Locate the cell with the specified text and output its (X, Y) center coordinate. 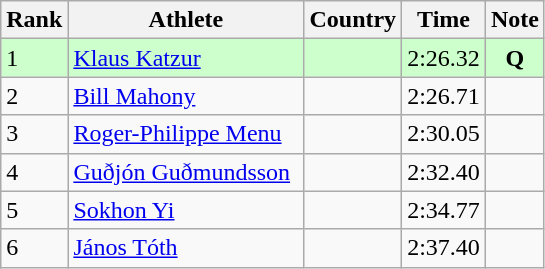
2:37.40 (444, 248)
Time (444, 20)
2:34.77 (444, 210)
Sokhon Yi (186, 210)
2:32.40 (444, 172)
1 (34, 58)
2:26.71 (444, 96)
2 (34, 96)
János Tóth (186, 248)
Guðjón Guðmundsson (186, 172)
6 (34, 248)
Country (353, 20)
3 (34, 134)
2:30.05 (444, 134)
Klaus Katzur (186, 58)
Q (514, 58)
Rank (34, 20)
2:26.32 (444, 58)
Note (514, 20)
Roger-Philippe Menu (186, 134)
Athlete (186, 20)
5 (34, 210)
4 (34, 172)
Bill Mahony (186, 96)
